For the text-containing cell, return its midpoint in [x, y] coordinate format. 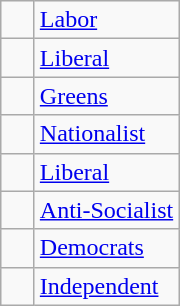
Anti-Socialist [106, 210]
Greens [106, 96]
Independent [106, 286]
Democrats [106, 248]
Labor [106, 20]
Nationalist [106, 134]
